Return (x, y) of the center of cell containing provided text 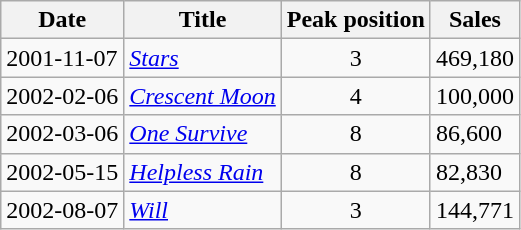
Title (202, 20)
2002-02-06 (62, 96)
Peak position (356, 20)
Will (202, 210)
One Survive (202, 134)
Crescent Moon (202, 96)
469,180 (474, 58)
82,830 (474, 172)
100,000 (474, 96)
2002-05-15 (62, 172)
2001-11-07 (62, 58)
2002-03-06 (62, 134)
144,771 (474, 210)
Helpless Rain (202, 172)
4 (356, 96)
Sales (474, 20)
2002-08-07 (62, 210)
Date (62, 20)
Stars (202, 58)
86,600 (474, 134)
